Pinpoint the cell where the given text exists, returning its (X, Y) midpoint coordinate. 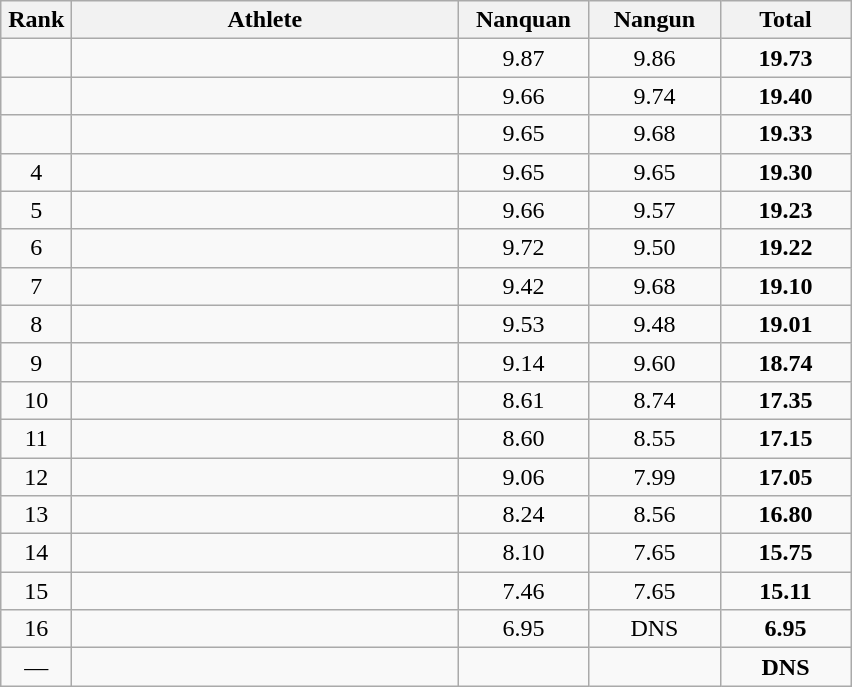
7 (36, 286)
15 (36, 591)
9 (36, 362)
19.33 (786, 134)
19.30 (786, 172)
15.11 (786, 591)
9.42 (524, 286)
19.01 (786, 324)
19.40 (786, 96)
7.46 (524, 591)
10 (36, 400)
Total (786, 20)
— (36, 667)
8 (36, 324)
8.60 (524, 438)
19.23 (786, 210)
7.99 (654, 477)
19.10 (786, 286)
Athlete (265, 20)
18.74 (786, 362)
9.14 (524, 362)
9.53 (524, 324)
8.10 (524, 553)
9.74 (654, 96)
9.50 (654, 248)
8.55 (654, 438)
17.05 (786, 477)
5 (36, 210)
13 (36, 515)
9.60 (654, 362)
17.15 (786, 438)
15.75 (786, 553)
9.72 (524, 248)
9.57 (654, 210)
Nanquan (524, 20)
8.56 (654, 515)
14 (36, 553)
8.61 (524, 400)
16 (36, 629)
9.48 (654, 324)
8.74 (654, 400)
6 (36, 248)
19.22 (786, 248)
9.87 (524, 58)
4 (36, 172)
12 (36, 477)
11 (36, 438)
Rank (36, 20)
Nangun (654, 20)
9.86 (654, 58)
8.24 (524, 515)
9.06 (524, 477)
17.35 (786, 400)
16.80 (786, 515)
19.73 (786, 58)
